Output the (X, Y) coordinate of the center of the cell containing the given text.  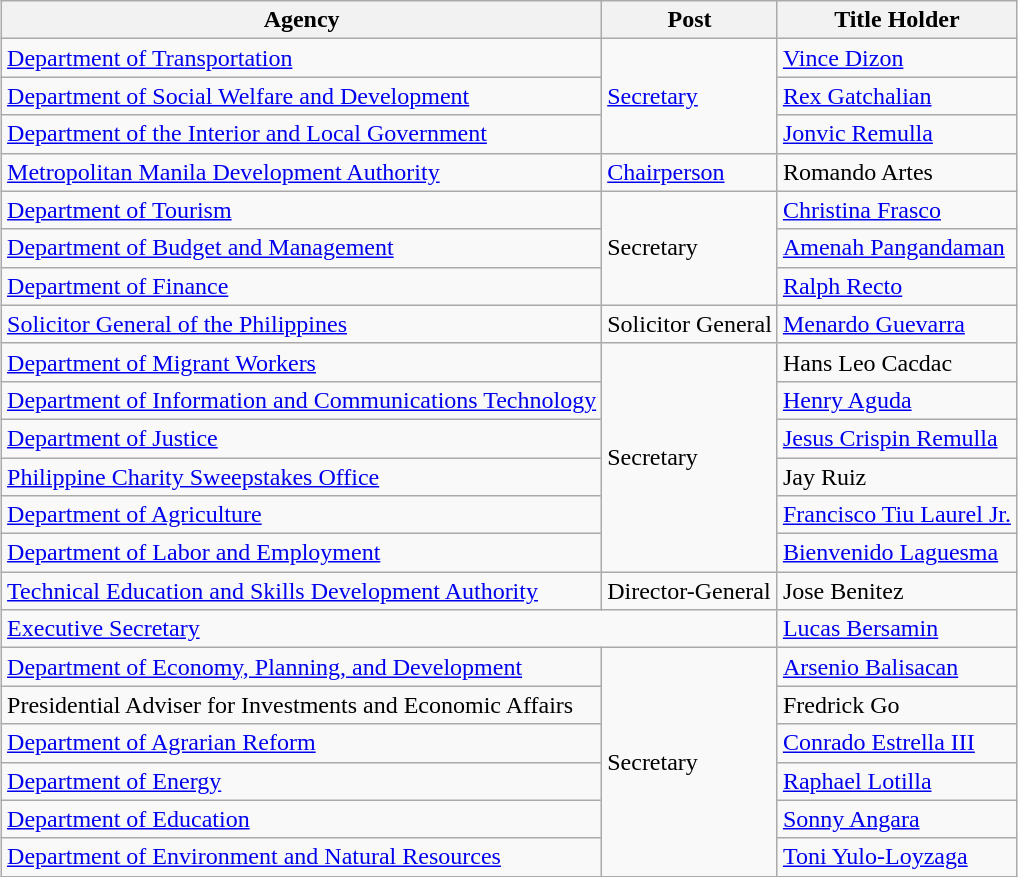
Conrado Estrella III (896, 743)
Lucas Bersamin (896, 629)
Chairperson (690, 172)
Department of Social Welfare and Development (302, 96)
Amenah Pangandaman (896, 248)
Romando Artes (896, 172)
Solicitor General of the Philippines (302, 324)
Department of Agriculture (302, 515)
Arsenio Balisacan (896, 667)
Christina Frasco (896, 210)
Department of Labor and Employment (302, 553)
Menardo Guevarra (896, 324)
Director-General (690, 591)
Department of Information and Communications Technology (302, 400)
Department of Justice (302, 438)
Department of Energy (302, 781)
Department of Transportation (302, 58)
Department of the Interior and Local Government (302, 134)
Solicitor General (690, 324)
Department of Economy, Planning, and Development (302, 667)
Toni Yulo-Loyzaga (896, 857)
Department of Education (302, 819)
Department of Environment and Natural Resources (302, 857)
Department of Migrant Workers (302, 362)
Metropolitan Manila Development Authority (302, 172)
Bienvenido Laguesma (896, 553)
Executive Secretary (390, 629)
Department of Budget and Management (302, 248)
Title Holder (896, 20)
Department of Finance (302, 286)
Rex Gatchalian (896, 96)
Technical Education and Skills Development Authority (302, 591)
Post (690, 20)
Jonvic Remulla (896, 134)
Hans Leo Cacdac (896, 362)
Francisco Tiu Laurel Jr. (896, 515)
Agency (302, 20)
Department of Agrarian Reform (302, 743)
Jesus Crispin Remulla (896, 438)
Jay Ruiz (896, 477)
Jose Benitez (896, 591)
Department of Tourism (302, 210)
Henry Aguda (896, 400)
Philippine Charity Sweepstakes Office (302, 477)
Fredrick Go (896, 705)
Presidential Adviser for Investments and Economic Affairs (302, 705)
Raphael Lotilla (896, 781)
Vince Dizon (896, 58)
Sonny Angara (896, 819)
Ralph Recto (896, 286)
